Locate the cell with the specified text and output its (X, Y) center coordinate. 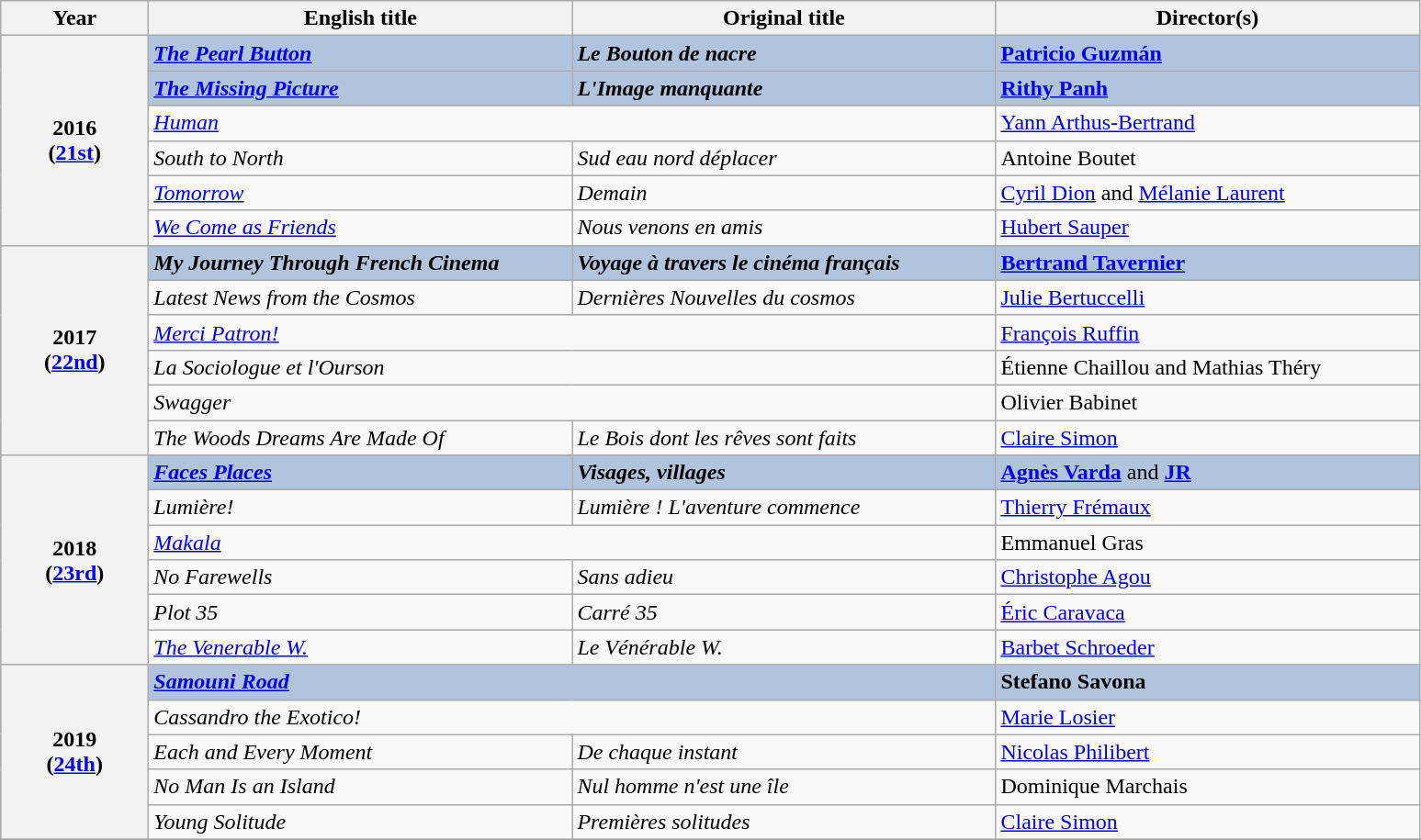
Nul homme n'est une île (784, 787)
Human (572, 123)
2016(21st) (75, 140)
Hubert Sauper (1207, 228)
Stefano Savona (1207, 682)
Carré 35 (784, 612)
The Venerable W. (360, 647)
Rithy Panh (1207, 88)
Director(s) (1207, 18)
Tomorrow (360, 193)
Visages, villages (784, 473)
Sud eau nord déplacer (784, 158)
Lumière ! L'aventure commence (784, 508)
Olivier Babinet (1207, 402)
English title (360, 18)
Le Vénérable W. (784, 647)
Nicolas Philibert (1207, 752)
2017(22nd) (75, 350)
Patricio Guzmán (1207, 53)
Bertrand Tavernier (1207, 263)
The Pearl Button (360, 53)
De chaque instant (784, 752)
Éric Caravaca (1207, 612)
Barbet Schroeder (1207, 647)
Antoine Boutet (1207, 158)
Samouni Road (572, 682)
Julie Bertuccelli (1207, 297)
No Man Is an Island (360, 787)
South to North (360, 158)
2018(23rd) (75, 560)
Faces Places (360, 473)
Original title (784, 18)
Demain (784, 193)
L'Image manquante (784, 88)
Yann Arthus-Bertrand (1207, 123)
Étienne Chaillou and Mathias Théry (1207, 367)
Cyril Dion and Mélanie Laurent (1207, 193)
Le Bois dont les rêves sont faits (784, 438)
Emmanuel Gras (1207, 543)
The Missing Picture (360, 88)
Voyage à travers le cinéma français (784, 263)
Dernières Nouvelles du cosmos (784, 297)
Plot 35 (360, 612)
Makala (572, 543)
La Sociologue et l'Ourson (572, 367)
Young Solitude (360, 822)
Agnès Varda and JR (1207, 473)
Thierry Frémaux (1207, 508)
Latest News from the Cosmos (360, 297)
Dominique Marchais (1207, 787)
Christophe Agou (1207, 577)
No Farewells (360, 577)
My Journey Through French Cinema (360, 263)
Nous venons en amis (784, 228)
The Woods Dreams Are Made Of (360, 438)
Year (75, 18)
Each and Every Moment (360, 752)
We Come as Friends (360, 228)
Lumière! (360, 508)
Le Bouton de nacre (784, 53)
Merci Patron! (572, 332)
Cassandro the Exotico! (572, 717)
2019(24th) (75, 752)
Marie Losier (1207, 717)
Swagger (572, 402)
Sans adieu (784, 577)
Premières solitudes (784, 822)
François Ruffin (1207, 332)
